Determine the (x, y) coordinate at the center of the cell enclosing the given text.  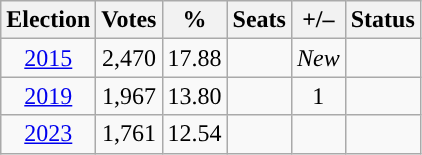
Seats (259, 20)
Votes (129, 20)
% (194, 20)
1 (318, 96)
17.88 (194, 58)
2015 (48, 58)
Status (382, 20)
12.54 (194, 134)
2,470 (129, 58)
2023 (48, 134)
+/– (318, 20)
1,761 (129, 134)
Election (48, 20)
2019 (48, 96)
1,967 (129, 96)
13.80 (194, 96)
New (318, 58)
